Extract the (X, Y) coordinate from the center of the cell holding the provided text.  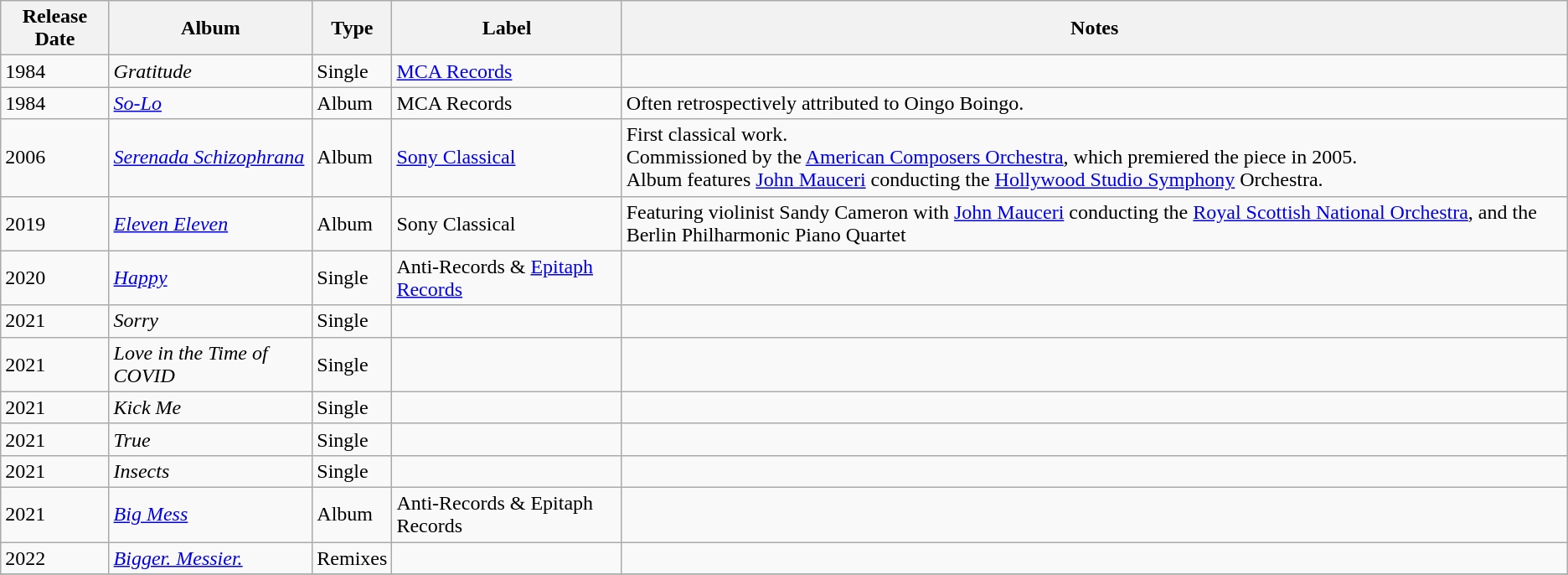
Type (352, 28)
Gratitude (211, 71)
Kick Me (211, 407)
Often retrospectively attributed to Oingo Boingo. (1094, 103)
Insects (211, 471)
2019 (55, 223)
Label (507, 28)
Remixes (352, 557)
Happy (211, 278)
2006 (55, 158)
True (211, 439)
Sorry (211, 321)
2022 (55, 557)
So-Lo (211, 103)
Notes (1094, 28)
Eleven Eleven (211, 223)
2020 (55, 278)
Serenada Schizophrana (211, 158)
Love in the Time of COVID (211, 364)
Big Mess (211, 515)
Featuring violinist Sandy Cameron with John Mauceri conducting the Royal Scottish National Orchestra, and the Berlin Philharmonic Piano Quartet (1094, 223)
Bigger. Messier. (211, 557)
Release Date (55, 28)
